Capture the cell that displays the provided text and extract its [X, Y] central coordinate. 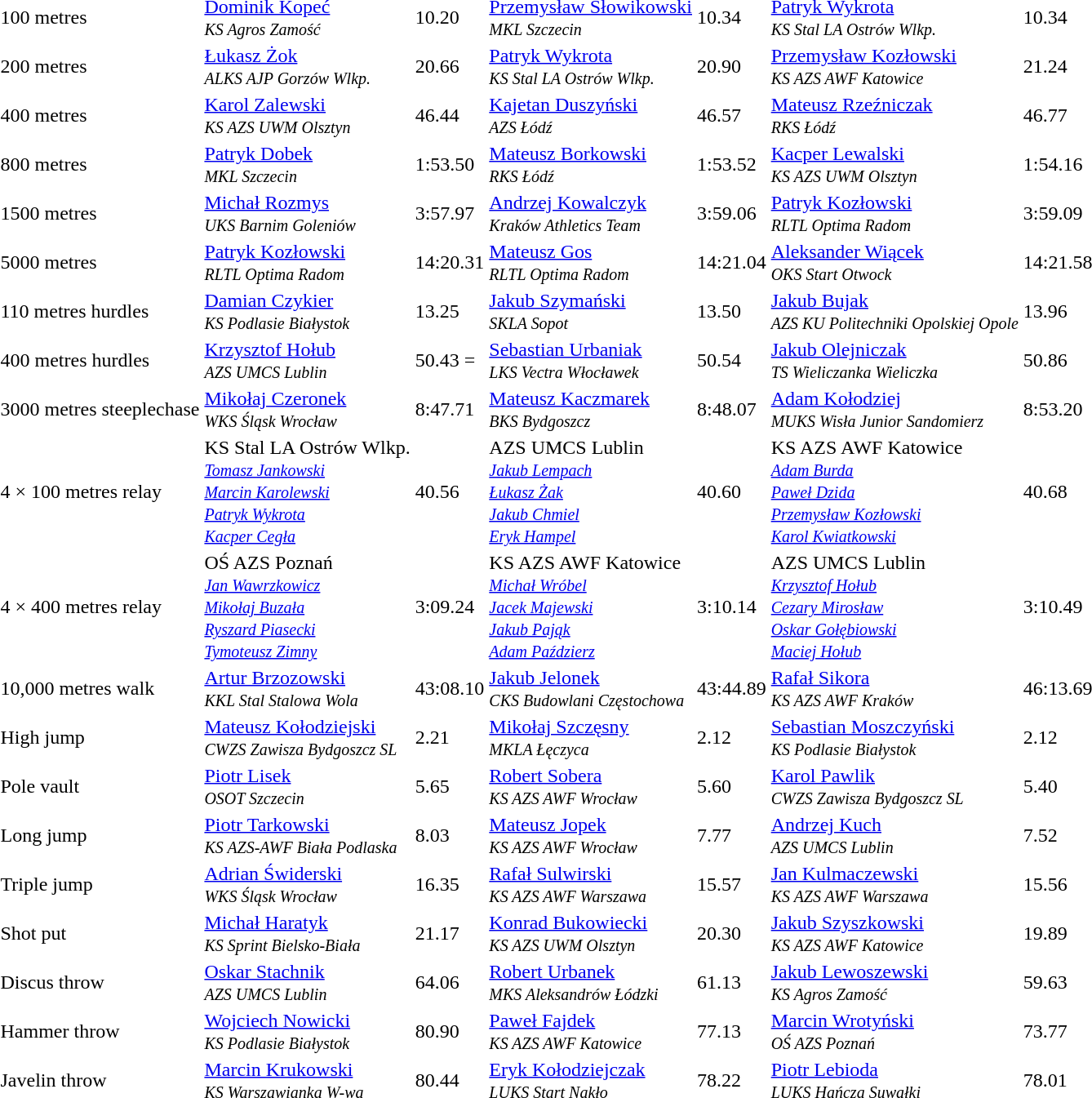
Mateusz JopekKS AZS AWF Wrocław [591, 836]
46.57 [731, 116]
2.12 [731, 738]
Marcin WrotyńskiOŚ AZS Poznań [894, 1032]
Robert UrbanekMKS Aleksandrów Łódzki [591, 983]
Piotr TarkowskiKS AZS-AWF Biała Podlaska [307, 836]
AZS UMCS LublinJakub LempachŁukasz ŻakJakub ChmielEryk Hampel [591, 491]
3:57.97 [450, 214]
Mateusz KaczmarekBKS Bydgoszcz [591, 410]
Sebastian UrbaniakLKS Vectra Włocławek [591, 361]
Jakub SzymańskiSKLA Sopot [591, 312]
Karol ZalewskiKS AZS UWM Olsztyn [307, 116]
KS AZS AWF KatowiceMichał WróbelJacek MajewskiJakub PająkAdam Paździerz [591, 607]
Michał HaratykKS Sprint Bielsko-Biała [307, 934]
AZS UMCS LublinKrzysztof HołubCezary MirosławOskar GołębiowskiMaciej Hołub [894, 607]
OŚ AZS PoznańJan WawrzkowiczMikołaj BuzałaRyszard PiaseckiTymoteusz Zimny [307, 607]
64.06 [450, 983]
Aleksander WiącekOKS Start Otwock [894, 263]
1:53.52 [731, 165]
40.56 [450, 491]
61.13 [731, 983]
Łukasz ŻokALKS AJP Gorzów Wlkp. [307, 67]
5.65 [450, 787]
43:44.89 [731, 689]
8:48.07 [731, 410]
Przemysław KozłowskiKS AZS AWF Katowice [894, 67]
Konrad BukowieckiKS AZS UWM Olsztyn [591, 934]
Mateusz RzeźniczakRKS Łódź [894, 116]
Mikołaj CzeronekWKS Śląsk Wrocław [307, 410]
43:08.10 [450, 689]
77.13 [731, 1032]
13.25 [450, 312]
Paweł FajdekKS AZS AWF Katowice [591, 1032]
1:53.50 [450, 165]
Jakub JelonekCKS Budowlani Częstochowa [591, 689]
Robert SoberaKS AZS AWF Wrocław [591, 787]
Adrian ŚwiderskiWKS Śląsk Wrocław [307, 885]
Jan KulmaczewskiKS AZS AWF Warszawa [894, 885]
Rafał SulwirskiKS AZS AWF Warszawa [591, 885]
46.44 [450, 116]
20.30 [731, 934]
20.66 [450, 67]
Sebastian MoszczyńskiKS Podlasie Białystok [894, 738]
KS Stal LA Ostrów Wlkp.Tomasz JankowskiMarcin KarolewskiPatryk WykrotaKacper Cegła [307, 491]
2.21 [450, 738]
Kacper LewalskiKS AZS UWM Olsztyn [894, 165]
14:21.04 [731, 263]
Jakub BujakAZS KU Politechniki Opolskiej Opole [894, 312]
14:20.31 [450, 263]
21.17 [450, 934]
Kajetan DuszyńskiAZS Łódź [591, 116]
15.57 [731, 885]
16.35 [450, 885]
Patryk WykrotaKS Stal LA Ostrów Wlkp. [591, 67]
7.77 [731, 836]
3:09.24 [450, 607]
40.60 [731, 491]
Jakub SzyszkowskiKS AZS AWF Katowice [894, 934]
Damian CzykierKS Podlasie Białystok [307, 312]
Mikołaj SzczęsnyMKLA Łęczyca [591, 738]
Karol PawlikCWZS Zawisza Bydgoszcz SL [894, 787]
Rafał SikoraKS AZS AWF Kraków [894, 689]
50.43 = [450, 361]
Oskar StachnikAZS UMCS Lublin [307, 983]
Jakub OlejniczakTS Wieliczanka Wieliczka [894, 361]
50.54 [731, 361]
Andrzej KuchAZS UMCS Lublin [894, 836]
3:59.06 [731, 214]
Krzysztof HołubAZS UMCS Lublin [307, 361]
80.90 [450, 1032]
13.50 [731, 312]
3:10.14 [731, 607]
Adam KołodziejMUKS Wisła Junior Sandomierz [894, 410]
Mateusz GosRLTL Optima Radom [591, 263]
Mateusz BorkowskiRKS Łódź [591, 165]
Patryk DobekMKL Szczecin [307, 165]
5.60 [731, 787]
Piotr LisekOSOT Szczecin [307, 787]
Jakub LewoszewskiKS Agros Zamość [894, 983]
Michał RozmysUKS Barnim Goleniów [307, 214]
20.90 [731, 67]
Wojciech NowickiKS Podlasie Białystok [307, 1032]
Artur BrzozowskiKKL Stal Stalowa Wola [307, 689]
8:47.71 [450, 410]
KS AZS AWF KatowiceAdam BurdaPaweł DzidaPrzemysław KozłowskiKarol Kwiatkowski [894, 491]
Mateusz KołodziejskiCWZS Zawisza Bydgoszcz SL [307, 738]
8.03 [450, 836]
Andrzej KowalczykKraków Athletics Team [591, 214]
